Locate the cell with the specified text and output its [x, y] center coordinate. 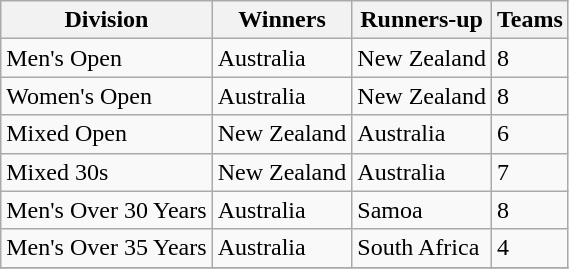
6 [530, 134]
4 [530, 248]
Division [106, 20]
Men's Over 30 Years [106, 210]
Samoa [422, 210]
South Africa [422, 248]
Men's Open [106, 58]
Women's Open [106, 96]
Mixed Open [106, 134]
Teams [530, 20]
Mixed 30s [106, 172]
Winners [282, 20]
Men's Over 35 Years [106, 248]
Runners-up [422, 20]
7 [530, 172]
